Locate the cell with the specified text and output its [X, Y] center coordinate. 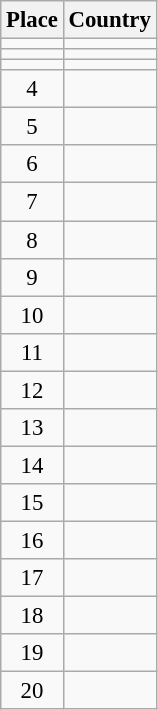
15 [32, 503]
18 [32, 616]
19 [32, 653]
7 [32, 202]
13 [32, 428]
20 [32, 691]
17 [32, 578]
8 [32, 240]
6 [32, 165]
12 [32, 390]
Place [32, 20]
Country [110, 20]
16 [32, 540]
5 [32, 127]
9 [32, 277]
10 [32, 315]
14 [32, 465]
4 [32, 89]
11 [32, 352]
